Scan for the cell matching the given text and deliver its (X, Y) coordinate at center. 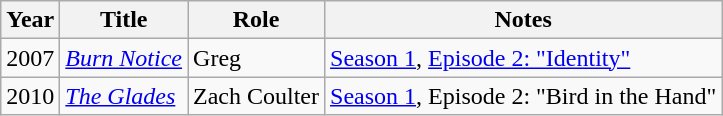
Year (30, 20)
Notes (524, 20)
2007 (30, 58)
Burn Notice (124, 58)
Season 1, Episode 2: "Identity" (524, 58)
2010 (30, 96)
Season 1, Episode 2: "Bird in the Hand" (524, 96)
Role (256, 20)
Zach Coulter (256, 96)
The Glades (124, 96)
Title (124, 20)
Greg (256, 58)
